Return (X, Y) of the center of cell containing provided text 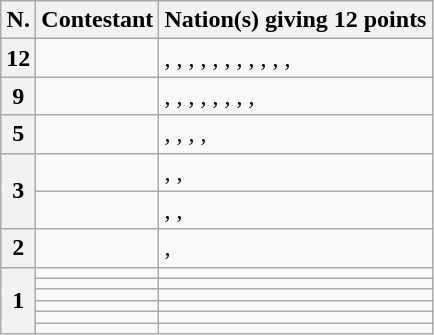
Nation(s) giving 12 points (296, 20)
1 (18, 300)
9 (18, 96)
, , , , (296, 134)
Contestant (98, 20)
5 (18, 134)
, (296, 248)
3 (18, 191)
12 (18, 58)
, , , , , , , , , , , (296, 58)
2 (18, 248)
N. (18, 20)
, , , , , , , , (296, 96)
